Search for the cell housing the specified text and yield its [x, y] center coordinate. 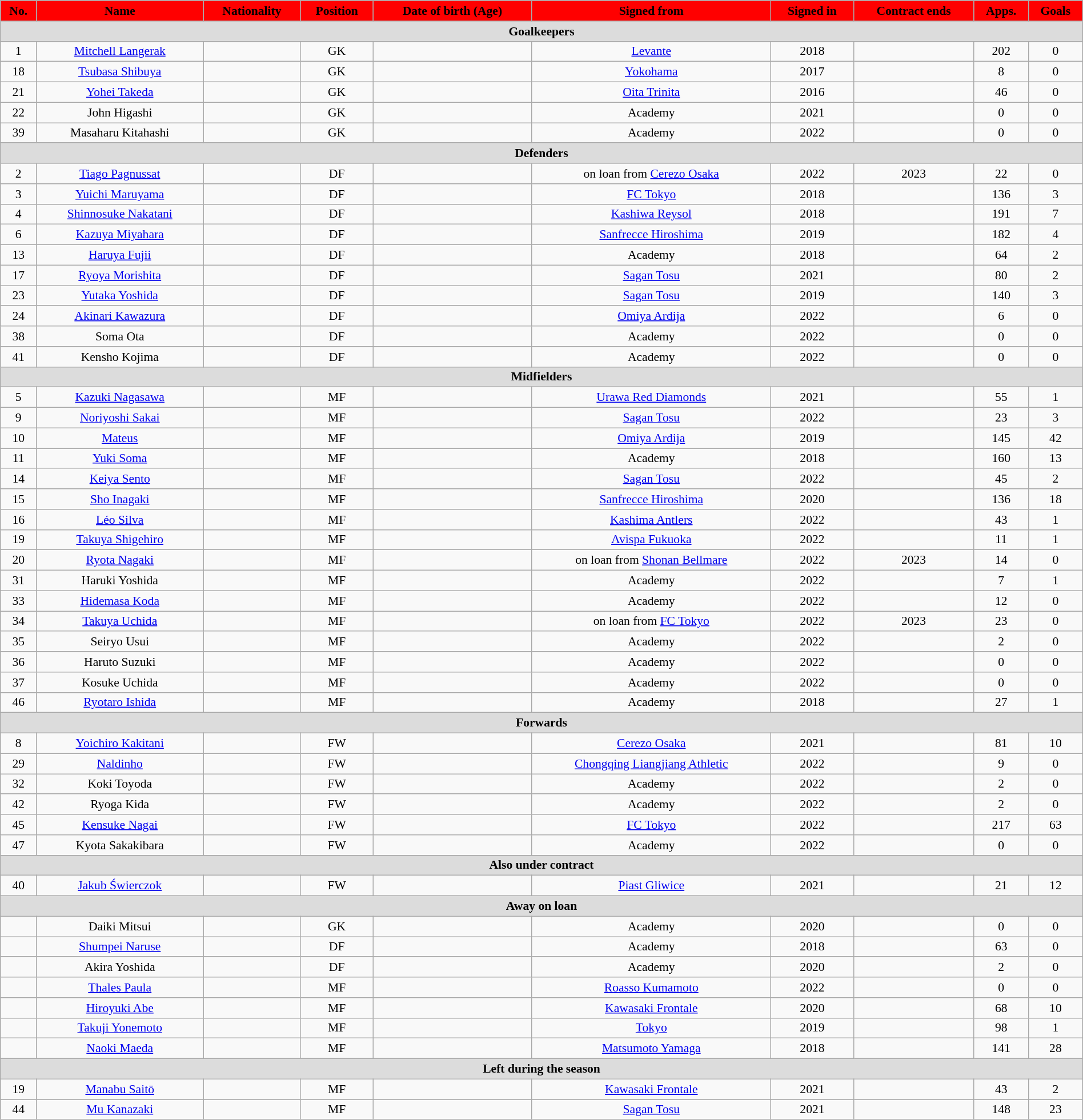
Signed in [812, 11]
Takuya Shigehiro [120, 540]
Kashiwa Reysol [651, 214]
Yoichiro Kakitani [120, 744]
44 [18, 1110]
Goals [1056, 11]
Apps. [1001, 11]
Date of birth (Age) [452, 11]
Haruki Yoshida [120, 581]
24 [18, 316]
31 [18, 581]
80 [1001, 275]
Signed from [651, 11]
Kensuke Nagai [120, 825]
Keiya Sento [120, 479]
Thales Paula [120, 987]
Kyota Sakakibara [120, 845]
47 [18, 845]
on loan from FC Tokyo [651, 621]
Seiryo Usui [120, 642]
5 [18, 398]
Avispa Fukuoka [651, 540]
Matsumoto Yamaga [651, 1049]
68 [1001, 1008]
40 [18, 886]
Léo Silva [120, 520]
Takuji Yonemoto [120, 1028]
Ryoya Morishita [120, 275]
Mu Kanazaki [120, 1110]
Defenders [541, 154]
Ryota Nagaki [120, 560]
2017 [812, 72]
Masaharu Kitahashi [120, 133]
Kosuke Uchida [120, 683]
38 [18, 336]
Kazuya Miyahara [120, 235]
on loan from Cerezo Osaka [651, 174]
Levante [651, 51]
Haruya Fujii [120, 255]
2016 [812, 93]
141 [1001, 1049]
28 [1056, 1049]
No. [18, 11]
39 [18, 133]
Yokohama [651, 72]
Shinnosuke Nakatani [120, 214]
160 [1001, 459]
Chongqing Liangjiang Athletic [651, 764]
Also under contract [541, 865]
36 [18, 662]
Tiago Pagnussat [120, 174]
202 [1001, 51]
64 [1001, 255]
32 [18, 784]
Hidemasa Koda [120, 601]
Koki Toyoda [120, 784]
Kazuki Nagasawa [120, 398]
20 [18, 560]
Goalkeepers [541, 31]
Urawa Red Diamonds [651, 398]
Sho Inagaki [120, 499]
Ryoga Kida [120, 805]
41 [18, 357]
Kensho Kojima [120, 357]
Kashima Antlers [651, 520]
Tokyo [651, 1028]
Midfielders [541, 377]
Oita Trinita [651, 93]
140 [1001, 296]
55 [1001, 398]
Naoki Maeda [120, 1049]
Daiki Mitsui [120, 926]
Naldinho [120, 764]
Noriyoshi Sakai [120, 418]
217 [1001, 825]
Hiroyuki Abe [120, 1008]
15 [18, 499]
Akira Yoshida [120, 968]
Position [337, 11]
Cerezo Osaka [651, 744]
16 [18, 520]
John Higashi [120, 113]
Contract ends [914, 11]
Manabu Saitō [120, 1089]
27 [1001, 702]
Takuya Uchida [120, 621]
Shumpei Naruse [120, 947]
Mitchell Langerak [120, 51]
37 [18, 683]
Away on loan [541, 906]
17 [18, 275]
35 [18, 642]
Soma Ota [120, 336]
Yuichi Maruyama [120, 194]
29 [18, 764]
98 [1001, 1028]
Forwards [541, 723]
81 [1001, 744]
Name [120, 11]
Nationality [252, 11]
148 [1001, 1110]
Jakub Świerczok [120, 886]
Haruto Suzuki [120, 662]
Yutaka Yoshida [120, 296]
Akinari Kawazura [120, 316]
33 [18, 601]
34 [18, 621]
191 [1001, 214]
Ryotaro Ishida [120, 702]
Yuki Soma [120, 459]
Tsubasa Shibuya [120, 72]
182 [1001, 235]
on loan from Shonan Bellmare [651, 560]
Mateus [120, 438]
Piast Gliwice [651, 886]
Yohei Takeda [120, 93]
Left during the season [541, 1069]
145 [1001, 438]
Roasso Kumamoto [651, 987]
